Provide the [x, y] coordinate of the cell's center where the given text is located.  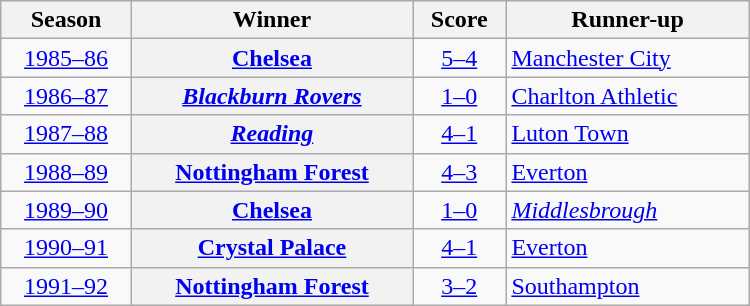
1986–87 [66, 96]
Middlesbrough [628, 210]
Luton Town [628, 134]
1985–86 [66, 58]
1990–91 [66, 248]
Manchester City [628, 58]
1991–92 [66, 286]
Winner [272, 20]
3–2 [460, 286]
Reading [272, 134]
1987–88 [66, 134]
Charlton Athletic [628, 96]
Blackburn Rovers [272, 96]
Runner-up [628, 20]
Crystal Palace [272, 248]
Season [66, 20]
4–3 [460, 172]
Southampton [628, 286]
Score [460, 20]
1988–89 [66, 172]
1989–90 [66, 210]
5–4 [460, 58]
